Find where the given text appears and provide that cell's center as [x, y] coordinate. 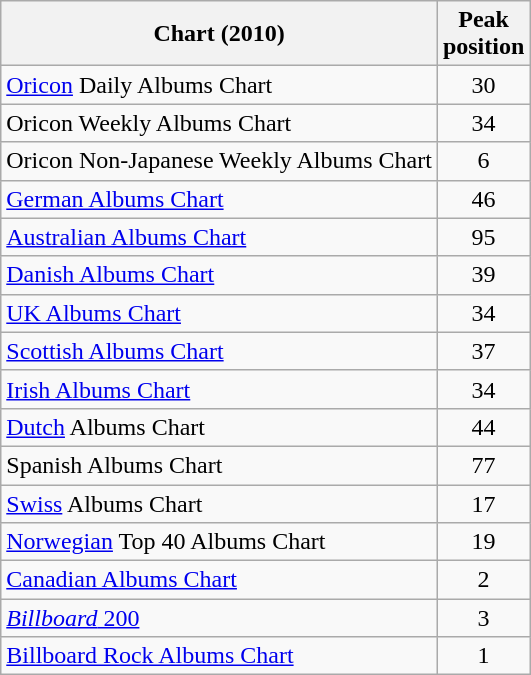
Peakposition [483, 34]
Billboard Rock Albums Chart [220, 656]
Australian Albums Chart [220, 237]
German Albums Chart [220, 199]
Oricon Weekly Albums Chart [220, 123]
6 [483, 161]
19 [483, 542]
Chart (2010) [220, 34]
39 [483, 275]
30 [483, 85]
77 [483, 465]
Dutch Albums Chart [220, 427]
Danish Albums Chart [220, 275]
17 [483, 503]
Oricon Non-Japanese Weekly Albums Chart [220, 161]
Billboard 200 [220, 618]
2 [483, 580]
46 [483, 199]
Scottish Albums Chart [220, 351]
3 [483, 618]
44 [483, 427]
37 [483, 351]
UK Albums Chart [220, 313]
Irish Albums Chart [220, 389]
Swiss Albums Chart [220, 503]
95 [483, 237]
Oricon Daily Albums Chart [220, 85]
Canadian Albums Chart [220, 580]
1 [483, 656]
Spanish Albums Chart [220, 465]
Norwegian Top 40 Albums Chart [220, 542]
